Identify which cell holds the provided text, then report its (X, Y) central coordinate. 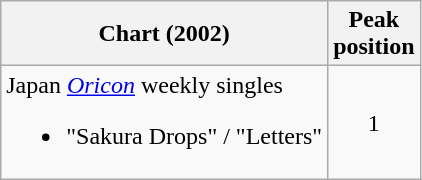
Chart (2002) (164, 34)
Japan Oricon weekly singles"Sakura Drops" / "Letters" (164, 122)
Peakposition (374, 34)
1 (374, 122)
